Search for the cell housing the specified text and yield its [X, Y] center coordinate. 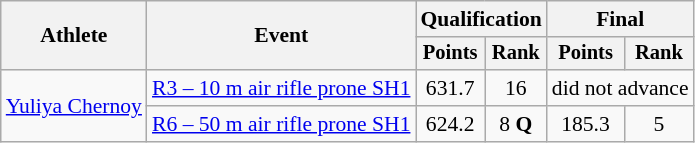
8 Q [516, 124]
631.7 [450, 88]
Qualification [482, 19]
5 [658, 124]
16 [516, 88]
Event [282, 36]
Athlete [74, 36]
185.3 [586, 124]
624.2 [450, 124]
Final [620, 19]
R3 – 10 m air rifle prone SH1 [282, 88]
R6 – 50 m air rifle prone SH1 [282, 124]
Yuliya Chernoy [74, 106]
did not advance [620, 88]
